Search for the cell housing the specified text and yield its (X, Y) center coordinate. 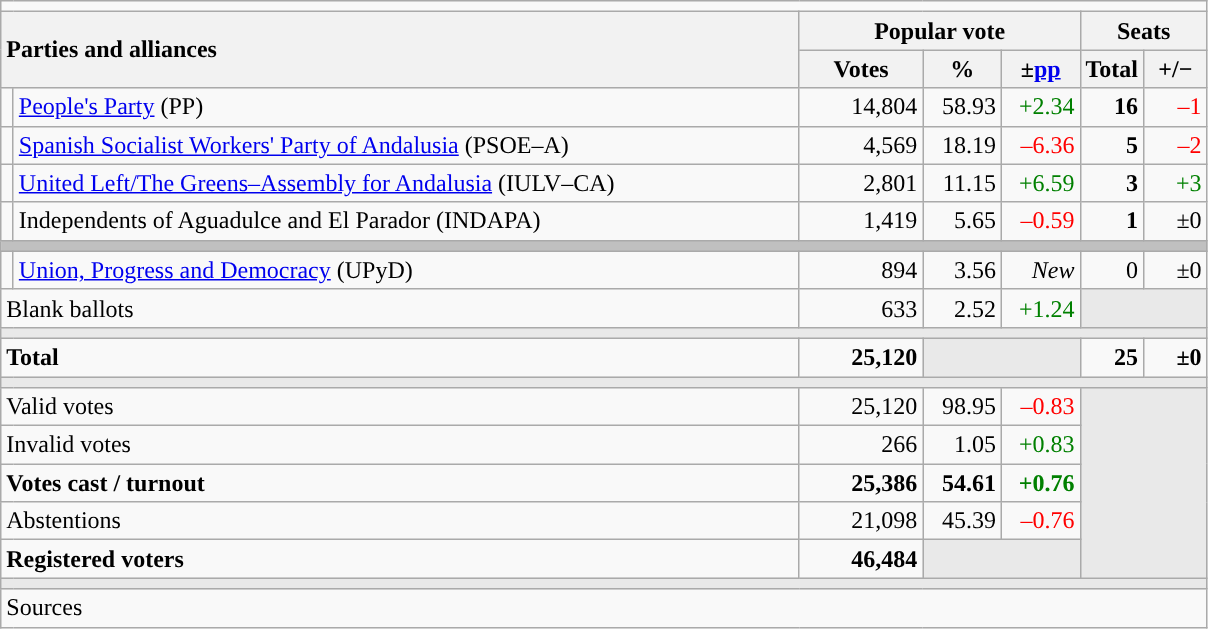
–0.59 (1040, 221)
–6.36 (1040, 145)
1,419 (861, 221)
Abstentions (400, 521)
58.93 (962, 107)
Votes cast / turnout (400, 483)
25 (1112, 357)
–0.76 (1040, 521)
21,098 (861, 521)
Spanish Socialist Workers' Party of Andalusia (PSOE–A) (406, 145)
+0.76 (1040, 483)
% (962, 69)
Popular vote (940, 31)
+1.24 (1040, 308)
894 (861, 270)
2.52 (962, 308)
25,386 (861, 483)
Blank ballots (400, 308)
4,569 (861, 145)
–2 (1176, 145)
–0.83 (1040, 407)
Sources (604, 608)
1 (1112, 221)
+2.34 (1040, 107)
45.39 (962, 521)
Parties and alliances (400, 50)
Votes (861, 69)
New (1040, 270)
3 (1112, 183)
+/− (1176, 69)
98.95 (962, 407)
11.15 (962, 183)
266 (861, 445)
5.65 (962, 221)
Independents of Aguadulce and El Parador (INDAPA) (406, 221)
Registered voters (400, 559)
1.05 (962, 445)
0 (1112, 270)
+0.83 (1040, 445)
46,484 (861, 559)
Valid votes (400, 407)
+3 (1176, 183)
16 (1112, 107)
54.61 (962, 483)
–1 (1176, 107)
2,801 (861, 183)
Union, Progress and Democracy (UPyD) (406, 270)
People's Party (PP) (406, 107)
United Left/The Greens–Assembly for Andalusia (IULV–CA) (406, 183)
633 (861, 308)
5 (1112, 145)
±pp (1040, 69)
18.19 (962, 145)
+6.59 (1040, 183)
14,804 (861, 107)
Seats (1144, 31)
3.56 (962, 270)
Invalid votes (400, 445)
